Capture the cell that displays the provided text and extract its (X, Y) central coordinate. 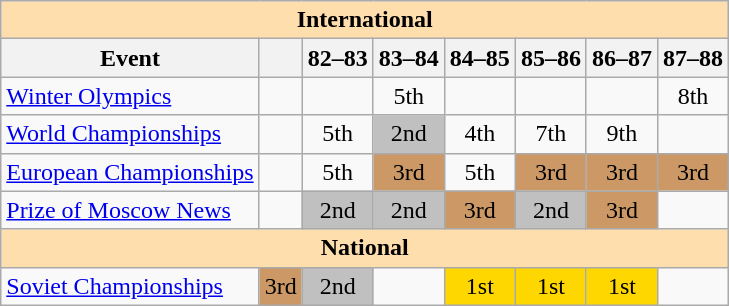
National (365, 248)
82–83 (338, 58)
85–86 (550, 58)
86–87 (622, 58)
87–88 (692, 58)
84–85 (480, 58)
International (365, 20)
Event (130, 58)
7th (550, 134)
Winter Olympics (130, 96)
European Championships (130, 172)
Prize of Moscow News (130, 210)
9th (622, 134)
4th (480, 134)
8th (692, 96)
Soviet Championships (130, 286)
World Championships (130, 134)
83–84 (408, 58)
